Identify which cell holds the provided text, then report its (X, Y) central coordinate. 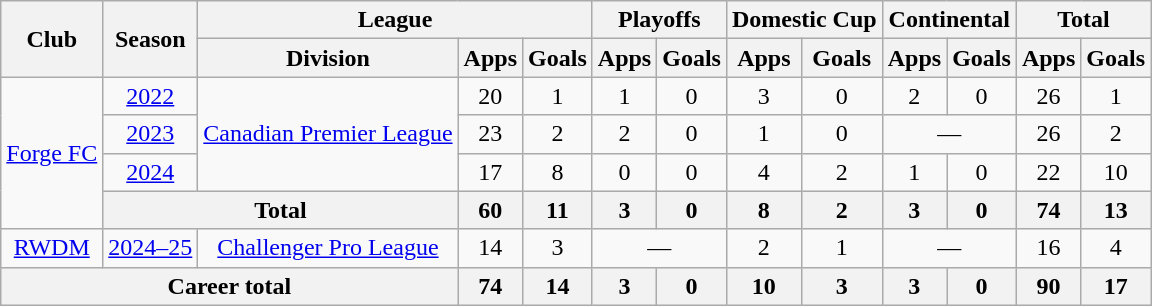
2022 (150, 96)
Season (150, 39)
11 (558, 210)
Challenger Pro League (328, 248)
Forge FC (52, 153)
Domestic Cup (804, 20)
23 (490, 134)
13 (1116, 210)
20 (490, 96)
RWDM (52, 248)
2024–25 (150, 248)
2023 (150, 134)
22 (1048, 172)
16 (1048, 248)
Career total (230, 286)
60 (490, 210)
League (395, 20)
Canadian Premier League (328, 134)
Playoffs (659, 20)
Club (52, 39)
Division (328, 58)
Continental (949, 20)
90 (1048, 286)
2024 (150, 172)
